Return the (X, Y) coordinate for the center point of the cell that contains the specified text.  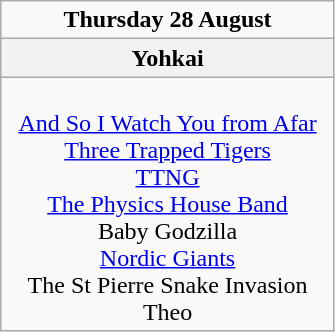
And So I Watch You from Afar Three Trapped Tigers TTNG The Physics House Band Baby Godzilla Nordic Giants The St Pierre Snake Invasion Theo (168, 204)
Yohkai (168, 58)
Thursday 28 August (168, 20)
